Extract the (x, y) coordinate from the center of the cell holding the provided text.  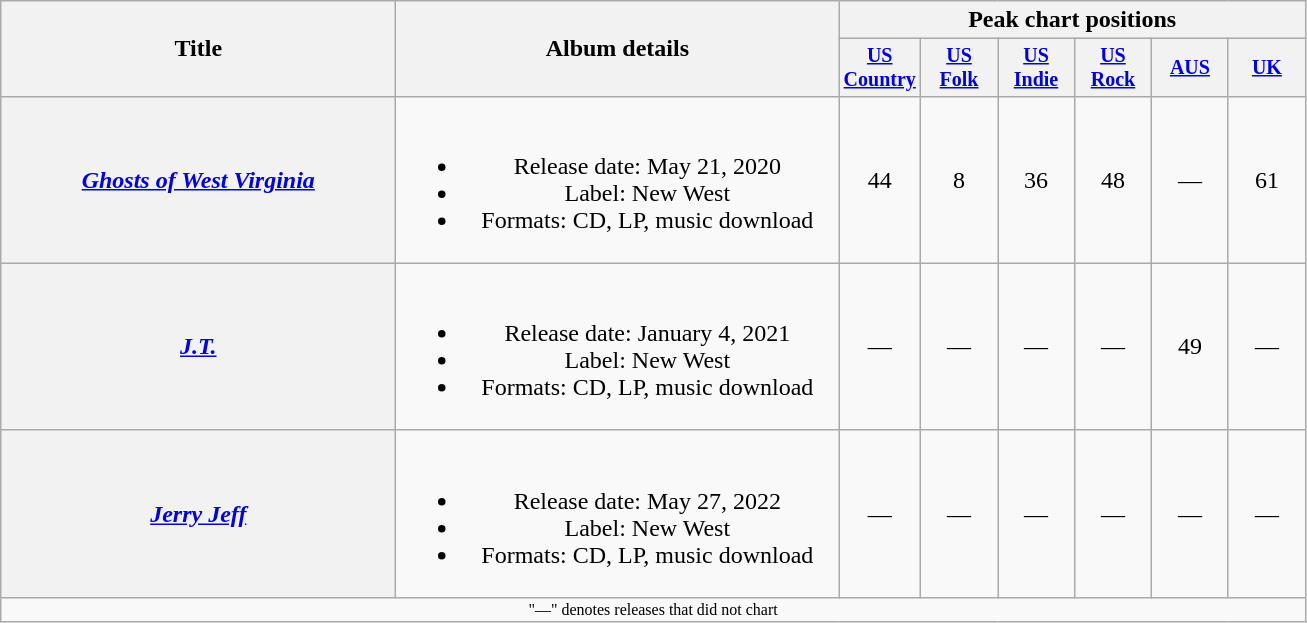
Jerry Jeff (198, 514)
US Rock (1112, 68)
49 (1190, 346)
Peak chart positions (1072, 20)
UK (1266, 68)
Title (198, 49)
AUS (1190, 68)
USFolk (960, 68)
Album details (618, 49)
61 (1266, 180)
US Country (880, 68)
Release date: May 21, 2020Label: New WestFormats: CD, LP, music download (618, 180)
"—" denotes releases that did not chart (654, 609)
48 (1112, 180)
44 (880, 180)
Release date: January 4, 2021Label: New WestFormats: CD, LP, music download (618, 346)
8 (960, 180)
J.T. (198, 346)
36 (1036, 180)
Ghosts of West Virginia (198, 180)
US Indie (1036, 68)
Release date: May 27, 2022Label: New WestFormats: CD, LP, music download (618, 514)
